For the text-containing cell, return its midpoint in (X, Y) coordinate format. 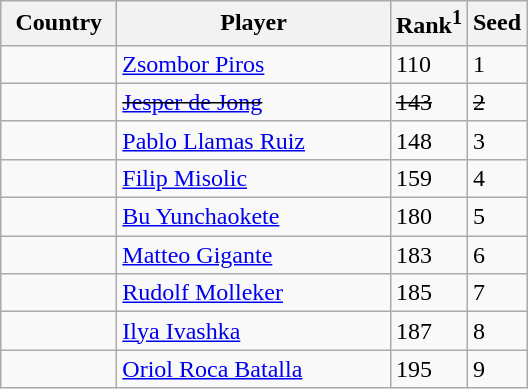
8 (496, 331)
Player (254, 24)
143 (428, 102)
4 (496, 178)
Seed (496, 24)
Zsombor Piros (254, 64)
6 (496, 255)
183 (428, 255)
3 (496, 140)
2 (496, 102)
Matteo Gigante (254, 255)
148 (428, 140)
7 (496, 293)
180 (428, 217)
185 (428, 293)
110 (428, 64)
195 (428, 369)
Rudolf Molleker (254, 293)
Rank1 (428, 24)
9 (496, 369)
5 (496, 217)
Oriol Roca Batalla (254, 369)
Pablo Llamas Ruiz (254, 140)
187 (428, 331)
Bu Yunchaokete (254, 217)
1 (496, 64)
159 (428, 178)
Filip Misolic (254, 178)
Country (59, 24)
Ilya Ivashka (254, 331)
Jesper de Jong (254, 102)
